Search for the cell housing the specified text and yield its [x, y] center coordinate. 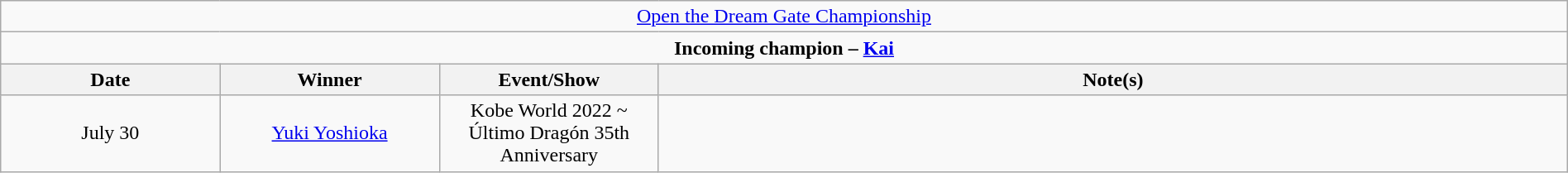
July 30 [111, 133]
Note(s) [1113, 79]
Winner [329, 79]
Kobe World 2022 ~ Último Dragón 35th Anniversary [549, 133]
Open the Dream Gate Championship [784, 17]
Event/Show [549, 79]
Incoming champion – Kai [784, 48]
Date [111, 79]
Yuki Yoshioka [329, 133]
